Search for the cell housing the specified text and yield its (x, y) center coordinate. 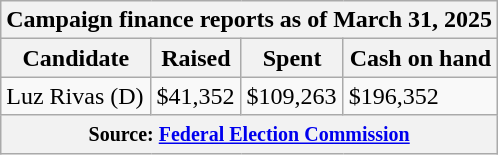
$109,263 (292, 96)
$41,352 (196, 96)
Raised (196, 58)
Cash on hand (420, 58)
Spent (292, 58)
Luz Rivas (D) (76, 96)
Source: Federal Election Commission (250, 134)
Campaign finance reports as of March 31, 2025 (250, 20)
$196,352 (420, 96)
Candidate (76, 58)
